Provide the (X, Y) coordinate of the cell's center where the given text is located.  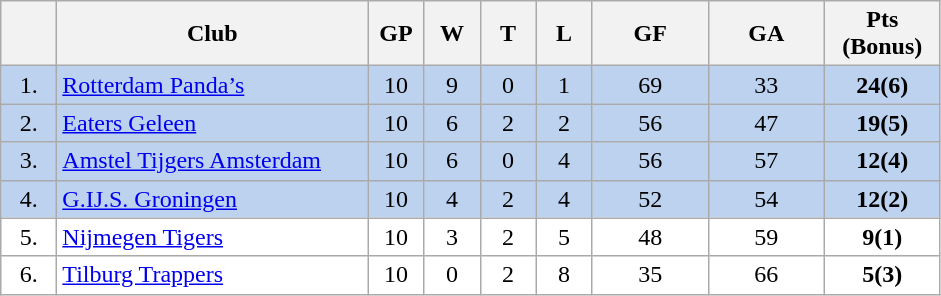
47 (766, 123)
GP (396, 34)
59 (766, 237)
6. (29, 275)
12(2) (882, 199)
GA (766, 34)
57 (766, 161)
5. (29, 237)
W (452, 34)
Amstel Tijgers Amsterdam (212, 161)
24(6) (882, 85)
35 (650, 275)
9(1) (882, 237)
5 (564, 237)
Nijmegen Tigers (212, 237)
Rotterdam Panda’s (212, 85)
4. (29, 199)
1 (564, 85)
Club (212, 34)
Eaters Geleen (212, 123)
GF (650, 34)
T (508, 34)
66 (766, 275)
3. (29, 161)
52 (650, 199)
8 (564, 275)
12(4) (882, 161)
2. (29, 123)
54 (766, 199)
5(3) (882, 275)
1. (29, 85)
L (564, 34)
19(5) (882, 123)
48 (650, 237)
3 (452, 237)
69 (650, 85)
9 (452, 85)
G.IJ.S. Groningen (212, 199)
33 (766, 85)
Pts (Bonus) (882, 34)
Tilburg Trappers (212, 275)
